Return the [X, Y] coordinate for the center point of the cell that contains the specified text.  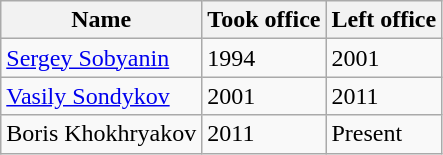
Boris Khokhryakov [102, 134]
Left office [384, 20]
Vasily Sondykov [102, 96]
Sergey Sobyanin [102, 58]
Took office [264, 20]
Name [102, 20]
Present [384, 134]
1994 [264, 58]
